For the text-containing cell, return its midpoint in (X, Y) coordinate format. 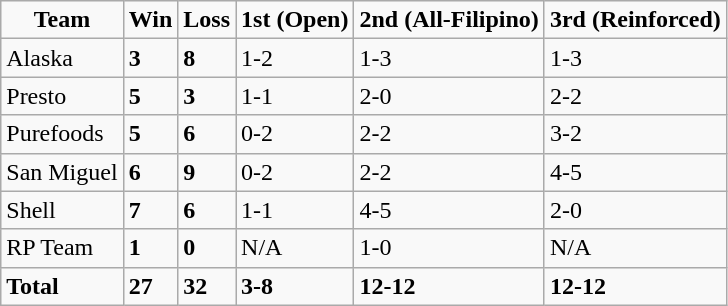
San Miguel (62, 172)
32 (207, 286)
3rd (Reinforced) (635, 20)
Alaska (62, 58)
Purefoods (62, 134)
Presto (62, 96)
27 (150, 286)
Loss (207, 20)
Shell (62, 210)
9 (207, 172)
7 (150, 210)
3-8 (295, 286)
0 (207, 248)
1-2 (295, 58)
Win (150, 20)
1 (150, 248)
3-2 (635, 134)
1-0 (449, 248)
2nd (All-Filipino) (449, 20)
Team (62, 20)
1st (Open) (295, 20)
8 (207, 58)
RP Team (62, 248)
Total (62, 286)
